Extract the [x, y] coordinate from the center of the cell holding the provided text.  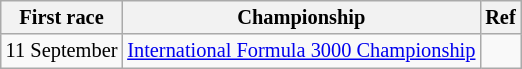
Ref [500, 17]
International Formula 3000 Championship [301, 51]
Championship [301, 17]
First race [62, 17]
11 September [62, 51]
